Determine the (x, y) coordinate at the center of the cell enclosing the given text.  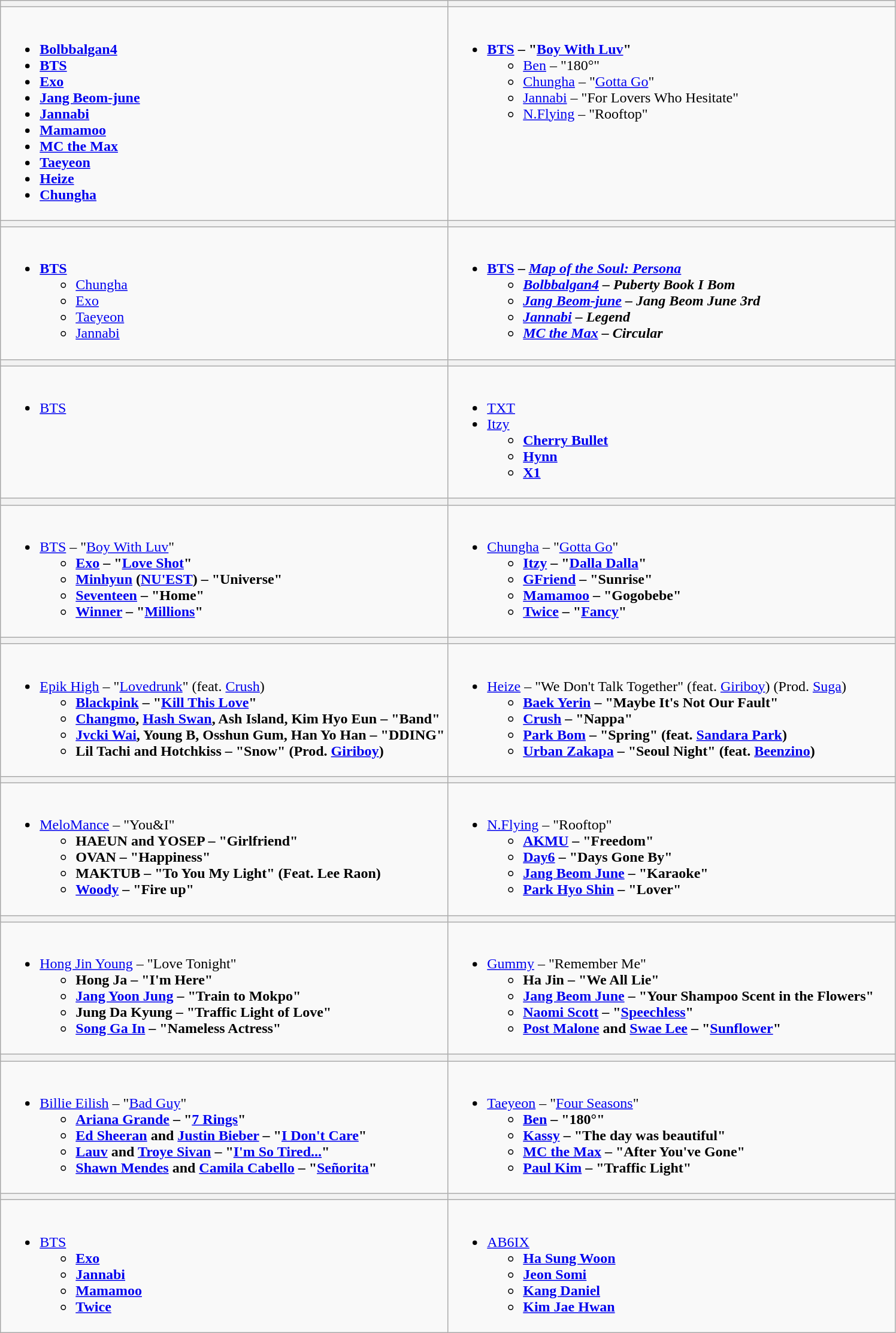
MeloMance – "You&I"HAEUN and YOSEP – "Girlfriend"OVAN – "Happiness"MAKTUB – "To You My Light" (Feat. Lee Raon)Woody – "Fire up" (224, 849)
BTS – "Boy With Luv"Exo – "Love Shot"Minhyun (NU'EST) – "Universe"Seventeen – "Home"Winner – "Millions" (224, 571)
BTS (224, 432)
BTSExoJannabiMamamooTwice (224, 1266)
BTS – "Boy With Luv"Ben – "180°"Chungha – "Gotta Go"Jannabi – "For Lovers Who Hesitate"N.Flying – "Rooftop" (672, 114)
Chungha – "Gotta Go"Itzy – "Dalla Dalla"GFriend – "Sunrise"Mamamoo – "Gogobebe"Twice – "Fancy" (672, 571)
Bolbbalgan4BTSExoJang Beom-juneJannabiMamamooMC the MaxTaeyeonHeizeChungha (224, 114)
BTSChunghaExoTaeyeonJannabi (224, 293)
N.Flying – "Rooftop"AKMU – "Freedom"Day6 – "Days Gone By"Jang Beom June – "Karaoke"Park Hyo Shin – "Lover" (672, 849)
Taeyeon – "Four Seasons"Ben – "180°"Kassy – "The day was beautiful"MC the Max – "After You've Gone"Paul Kim – "Traffic Light" (672, 1127)
BTS – Map of the Soul: PersonaBolbbalgan4 – Puberty Book I BomJang Beom-june – Jang Beom June 3rdJannabi – LegendMC the Max – Circular (672, 293)
TXTItzyCherry BulletHynnX1 (672, 432)
AB6IXHa Sung WoonJeon SomiKang DanielKim Jae Hwan (672, 1266)
